Capture the cell that displays the provided text and extract its (x, y) central coordinate. 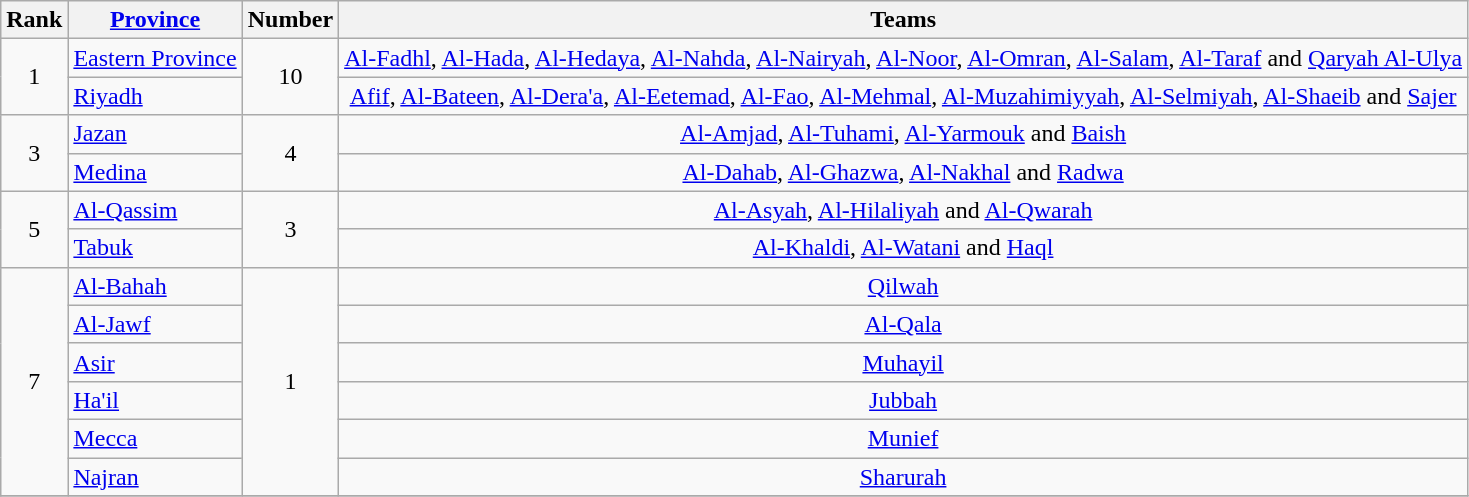
Mecca (155, 438)
Muhayil (904, 362)
Riyadh (155, 96)
Jubbah (904, 400)
Al-Qala (904, 324)
Jazan (155, 134)
4 (290, 153)
Rank (34, 20)
Al-Asyah, Al-Hilaliyah and Al-Qwarah (904, 210)
10 (290, 77)
Al-Fadhl, Al-Hada, Al-Hedaya, Al-Nahda, Al-Nairyah, Al-Noor, Al-Omran, Al-Salam, Al-Taraf and Qaryah Al-Ulya (904, 58)
7 (34, 381)
Sharurah (904, 477)
Ha'il (155, 400)
Al-Khaldi, Al-Watani and Haql (904, 248)
Teams (904, 20)
Al-Qassim (155, 210)
Najran (155, 477)
Al-Amjad, Al-Tuhami, Al-Yarmouk and Baish (904, 134)
Asir (155, 362)
Province (155, 20)
Qilwah (904, 286)
Eastern Province (155, 58)
Number (290, 20)
Medina (155, 172)
5 (34, 229)
Al-Bahah (155, 286)
Tabuk (155, 248)
Al-Dahab, Al-Ghazwa, Al-Nakhal and Radwa (904, 172)
Afif, Al-Bateen, Al-Dera'a, Al-Eetemad, Al-Fao, Al-Mehmal, Al-Muzahimiyyah, Al-Selmiyah, Al-Shaeib and Sajer (904, 96)
Al-Jawf (155, 324)
Munief (904, 438)
